Find where the given text appears and provide that cell's center as (x, y) coordinate. 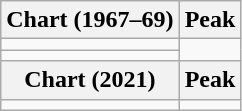
Chart (1967–69) (90, 20)
Chart (2021) (90, 80)
